Return (X, Y) of the center of cell containing provided text 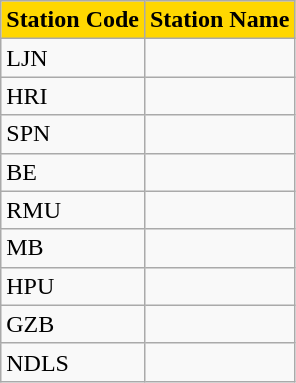
NDLS (73, 362)
HRI (73, 96)
HPU (73, 286)
MB (73, 248)
BE (73, 172)
GZB (73, 324)
Station Name (219, 20)
LJN (73, 58)
Station Code (73, 20)
RMU (73, 210)
SPN (73, 134)
